Find where the given text appears and provide that cell's center as (X, Y) coordinate. 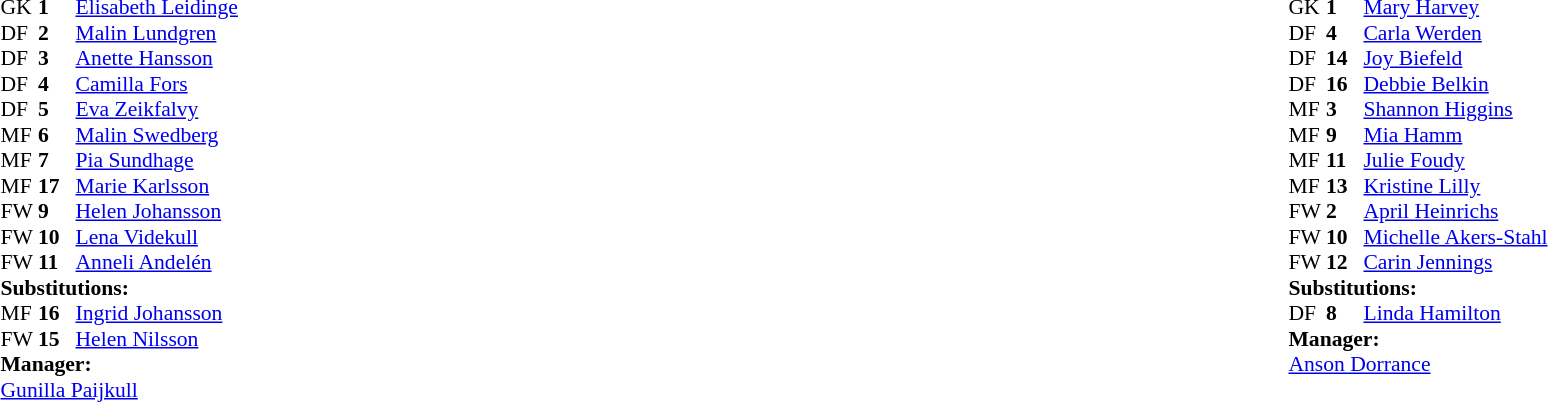
5 (57, 109)
14 (1345, 59)
Malin Swedberg (157, 135)
Joy Biefeld (1455, 59)
Carla Werden (1455, 33)
Anneli Andelén (157, 263)
Julie Foudy (1455, 161)
15 (57, 339)
Malin Lundgren (157, 33)
8 (1345, 313)
Ingrid Johansson (157, 313)
Anette Hansson (157, 59)
7 (57, 161)
Pia Sundhage (157, 161)
13 (1345, 186)
Carin Jennings (1455, 263)
Camilla Fors (157, 84)
Kristine Lilly (1455, 186)
Helen Johansson (157, 211)
April Heinrichs (1455, 211)
Marie Karlsson (157, 186)
Debbie Belkin (1455, 84)
Linda Hamilton (1455, 313)
Lena Videkull (157, 237)
Shannon Higgins (1455, 109)
Anson Dorrance (1418, 365)
12 (1345, 263)
Eva Zeikfalvy (157, 109)
6 (57, 135)
17 (57, 186)
Michelle Akers-Stahl (1455, 237)
Mia Hamm (1455, 135)
Helen Nilsson (157, 339)
